Locate the cell with the specified text and output its (X, Y) center coordinate. 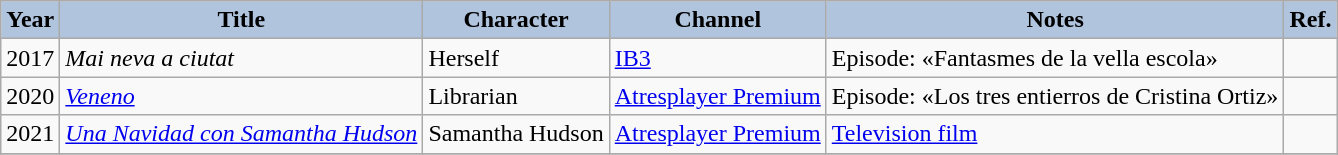
Una Navidad con Samantha Hudson (242, 134)
Mai neva a ciutat (242, 58)
Samantha Hudson (516, 134)
Librarian (516, 96)
Veneno (242, 96)
Episode: «Fantasmes de la vella escola» (1055, 58)
Herself (516, 58)
Ref. (1310, 20)
Notes (1055, 20)
Television film (1055, 134)
Character (516, 20)
IB3 (718, 58)
2020 (30, 96)
Title (242, 20)
2021 (30, 134)
2017 (30, 58)
Year (30, 20)
Channel (718, 20)
Episode: «Los tres entierros de Cristina Ortiz» (1055, 96)
